Scan for the cell matching the given text and deliver its (X, Y) coordinate at center. 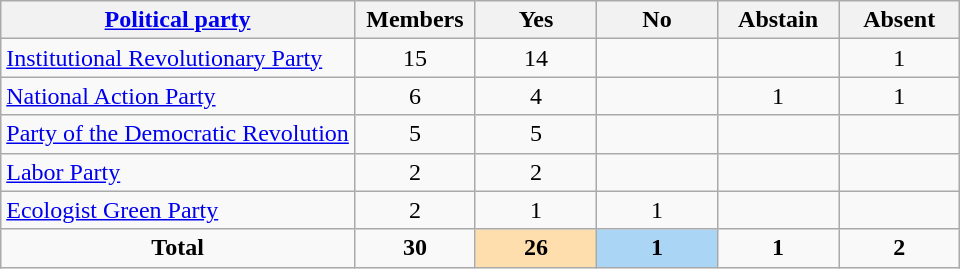
6 (414, 96)
Total (178, 248)
Yes (536, 20)
4 (536, 96)
Ecologist Green Party (178, 210)
No (658, 20)
Members (414, 20)
14 (536, 58)
26 (536, 248)
30 (414, 248)
Abstain (778, 20)
Absent (900, 20)
Institutional Revolutionary Party (178, 58)
15 (414, 58)
Labor Party (178, 172)
National Action Party (178, 96)
Political party (178, 20)
Party of the Democratic Revolution (178, 134)
